Return [x, y] of the center of cell containing provided text 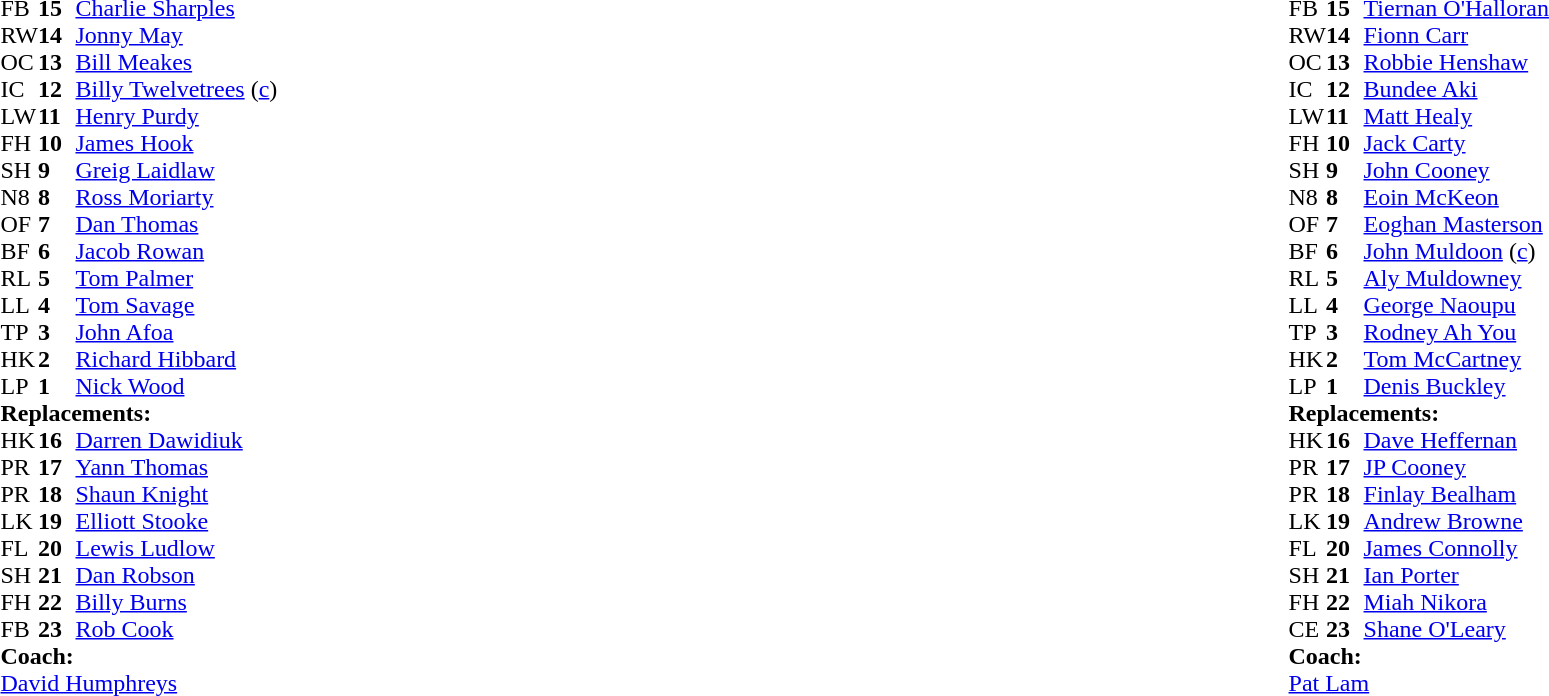
Billy Twelvetrees (c) [177, 90]
Billy Burns [177, 602]
Greig Laidlaw [177, 170]
Bundee Aki [1456, 90]
George Naoupu [1456, 306]
Bill Meakes [177, 62]
Jack Carty [1456, 144]
Dan Robson [177, 576]
Ross Moriarty [177, 198]
Rodney Ah You [1456, 332]
Robbie Henshaw [1456, 62]
FB [19, 630]
James Hook [177, 144]
Ian Porter [1456, 576]
Richard Hibbard [177, 360]
John Muldoon (c) [1456, 252]
JP Cooney [1456, 468]
Nick Wood [177, 386]
Yann Thomas [177, 468]
CE [1308, 630]
Darren Dawidiuk [177, 440]
Dave Heffernan [1456, 440]
Aly Muldowney [1456, 278]
John Cooney [1456, 170]
Finlay Bealham [1456, 494]
Eoin McKeon [1456, 198]
Tom McCartney [1456, 360]
Matt Healy [1456, 116]
Denis Buckley [1456, 386]
Miah Nikora [1456, 602]
Tom Palmer [177, 278]
Henry Purdy [177, 116]
Dan Thomas [177, 224]
Rob Cook [177, 630]
Andrew Browne [1456, 522]
John Afoa [177, 332]
James Connolly [1456, 548]
Tom Savage [177, 306]
Jacob Rowan [177, 252]
Fionn Carr [1456, 36]
Eoghan Masterson [1456, 224]
Shaun Knight [177, 494]
Elliott Stooke [177, 522]
Shane O'Leary [1456, 630]
Jonny May [177, 36]
Lewis Ludlow [177, 548]
